Locate the cell with the specified text and output its (X, Y) center coordinate. 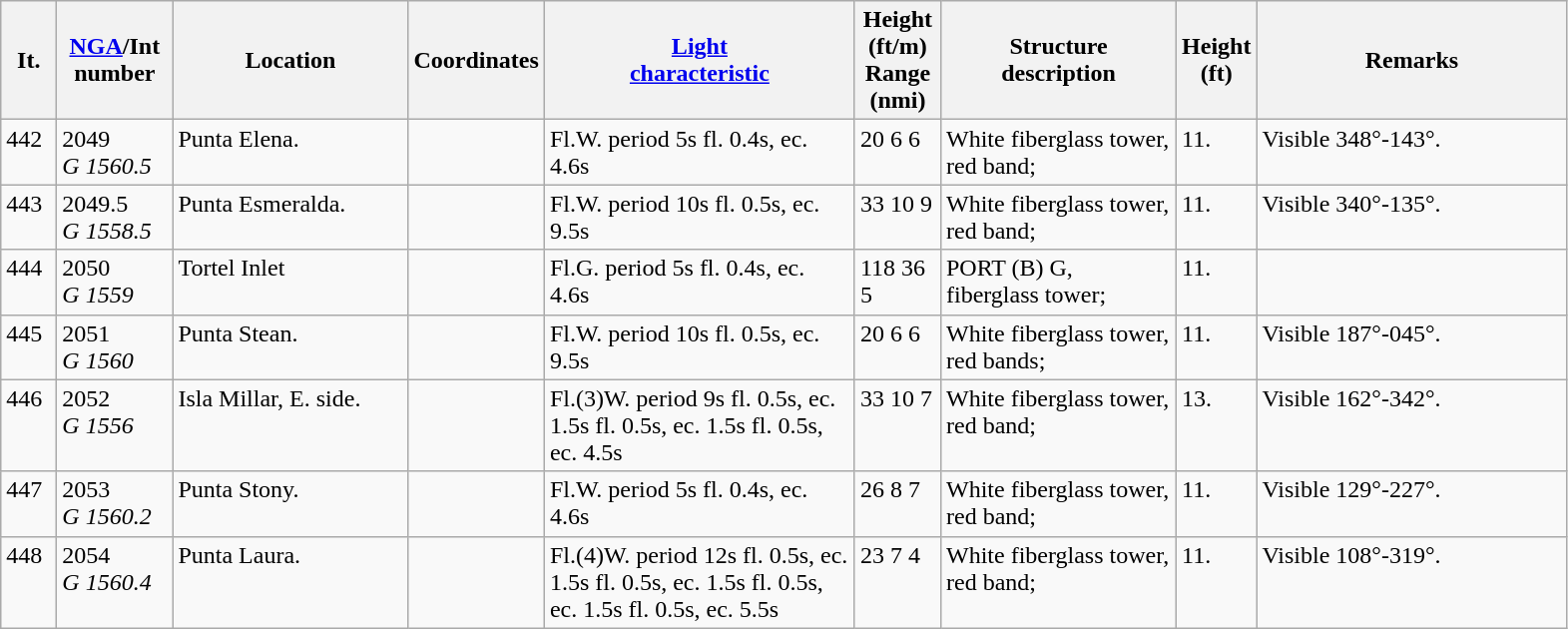
33 10 7 (897, 425)
23 7 4 (897, 582)
448 (29, 582)
Punta Laura. (290, 582)
Visible 129°-227°. (1411, 503)
445 (29, 347)
Height (ft/m)Range (nmi) (897, 60)
13. (1217, 425)
Punta Stony. (290, 503)
Structuredescription (1058, 60)
2052G 1556 (115, 425)
2051G 1560 (115, 347)
Visible 187°-045°. (1411, 347)
Height (ft) (1217, 60)
446 (29, 425)
118 36 5 (897, 282)
Tortel Inlet (290, 282)
2049.5G 1558.5 (115, 218)
Fl.(3)W. period 9s fl. 0.5s, ec. 1.5s fl. 0.5s, ec. 1.5s fl. 0.5s, ec. 4.5s (699, 425)
Visible 348°-143°. (1411, 152)
Coordinates (476, 60)
PORT (B) G, fiberglass tower; (1058, 282)
Isla Millar, E. side. (290, 425)
Remarks (1411, 60)
Lightcharacteristic (699, 60)
26 8 7 (897, 503)
447 (29, 503)
Fl.G. period 5s fl. 0.4s, ec. 4.6s (699, 282)
2050G 1559 (115, 282)
2054G 1560.4 (115, 582)
Fl.(4)W. period 12s fl. 0.5s, ec. 1.5s fl. 0.5s, ec. 1.5s fl. 0.5s, ec. 1.5s fl. 0.5s, ec. 5.5s (699, 582)
442 (29, 152)
It. (29, 60)
444 (29, 282)
2053G 1560.2 (115, 503)
NGA/Intnumber (115, 60)
443 (29, 218)
Punta Elena. (290, 152)
33 10 9 (897, 218)
Visible 108°-319°. (1411, 582)
Visible 340°-135°. (1411, 218)
Location (290, 60)
Punta Stean. (290, 347)
White fiberglass tower, red bands; (1058, 347)
Visible 162°-342°. (1411, 425)
Punta Esmeralda. (290, 218)
2049G 1560.5 (115, 152)
